Provide the [X, Y] coordinate of the cell's center where the given text is located.  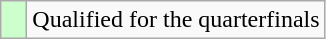
Qualified for the quarterfinals [176, 20]
